For the text-containing cell, return its midpoint in (x, y) coordinate format. 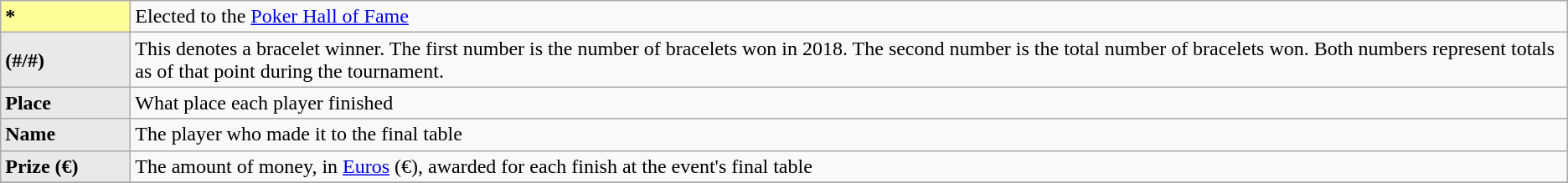
Name (65, 135)
Place (65, 103)
The player who made it to the final table (849, 135)
What place each player finished (849, 103)
(#/#) (65, 60)
* (65, 17)
Elected to the Poker Hall of Fame (849, 17)
Prize (€) (65, 166)
The amount of money, in Euros (€), awarded for each finish at the event's final table (849, 166)
